Pinpoint the cell where the given text exists, returning its (X, Y) midpoint coordinate. 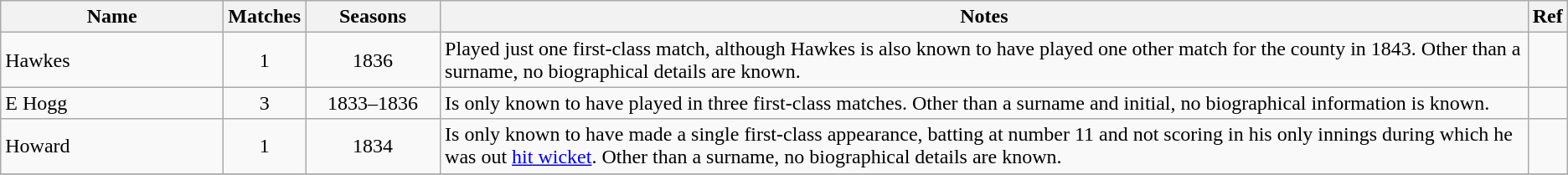
E Hogg (112, 103)
Is only known to have played in three first-class matches. Other than a surname and initial, no biographical information is known. (985, 103)
Name (112, 17)
Ref (1548, 17)
Howard (112, 146)
3 (265, 103)
Notes (985, 17)
1834 (374, 146)
1833–1836 (374, 103)
1836 (374, 60)
Matches (265, 17)
Hawkes (112, 60)
Seasons (374, 17)
